Search for the cell housing the specified text and yield its [x, y] center coordinate. 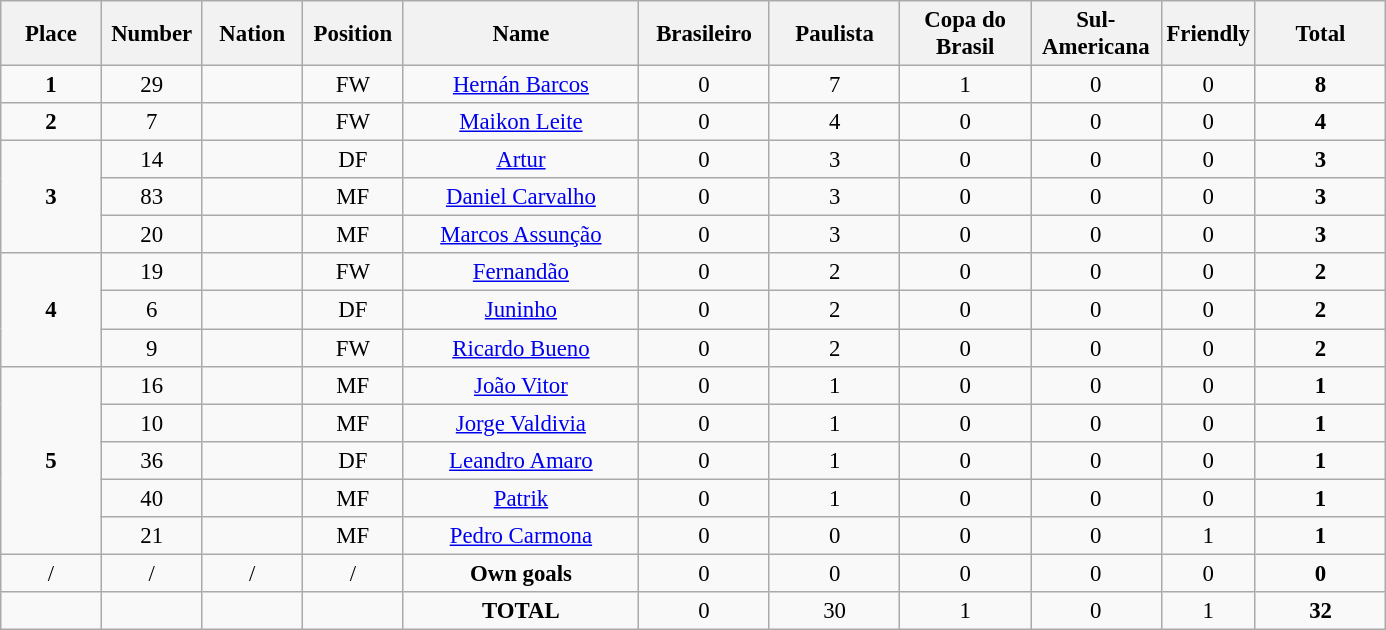
16 [152, 385]
Friendly [1208, 34]
6 [152, 310]
36 [152, 460]
9 [152, 348]
Brasileiro [704, 34]
Paulista [834, 34]
19 [152, 273]
Ricardo Bueno [521, 348]
29 [152, 85]
Sul-Americana [1096, 34]
Maikon Leite [521, 122]
Patrik [521, 498]
14 [152, 160]
Hernán Barcos [521, 85]
Jorge Valdivia [521, 423]
5 [52, 460]
Total [1320, 34]
Daniel Carvalho [521, 197]
Juninho [521, 310]
Nation [252, 34]
Artur [521, 160]
8 [1320, 85]
Marcos Assunção [521, 235]
10 [152, 423]
João Vitor [521, 385]
TOTAL [521, 611]
32 [1320, 611]
20 [152, 235]
Number [152, 34]
Position [354, 34]
Copa do Brasil [966, 34]
83 [152, 197]
21 [152, 536]
Place [52, 34]
Fernandão [521, 273]
Leandro Amaro [521, 460]
40 [152, 498]
Own goals [521, 573]
30 [834, 611]
Name [521, 34]
Pedro Carmona [521, 536]
